For the text-containing cell, return its midpoint in (x, y) coordinate format. 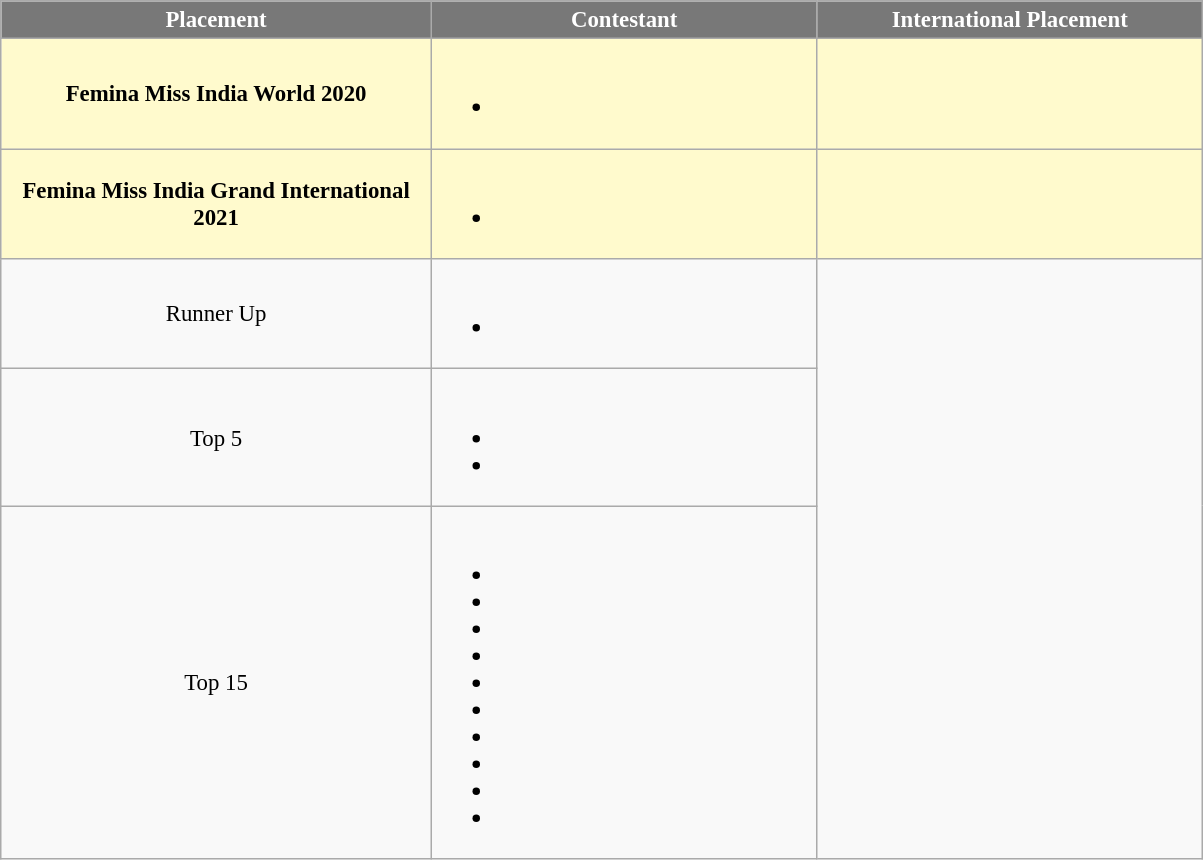
Top 15 (216, 682)
Femina Miss India World 2020 (216, 94)
Top 5 (216, 438)
Placement (216, 20)
Runner Up (216, 314)
Contestant (624, 20)
Femina Miss India Grand International 2021 (216, 204)
International Placement (1010, 20)
